Return [x, y] of the center of cell containing provided text 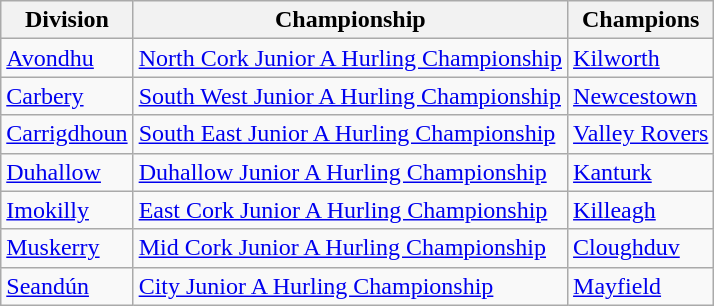
Carrigdhoun [67, 134]
Division [67, 20]
Mayfield [641, 286]
Duhallow Junior A Hurling Championship [350, 172]
Championship [350, 20]
Valley Rovers [641, 134]
East Cork Junior A Hurling Championship [350, 210]
City Junior A Hurling Championship [350, 286]
Imokilly [67, 210]
Muskerry [67, 248]
Duhallow [67, 172]
Killeagh [641, 210]
Avondhu [67, 58]
Newcestown [641, 96]
Mid Cork Junior A Hurling Championship [350, 248]
Cloughduv [641, 248]
Kilworth [641, 58]
Seandún [67, 286]
Champions [641, 20]
Carbery [67, 96]
Kanturk [641, 172]
South West Junior A Hurling Championship [350, 96]
North Cork Junior A Hurling Championship [350, 58]
South East Junior A Hurling Championship [350, 134]
